Capture the cell that displays the provided text and extract its (X, Y) central coordinate. 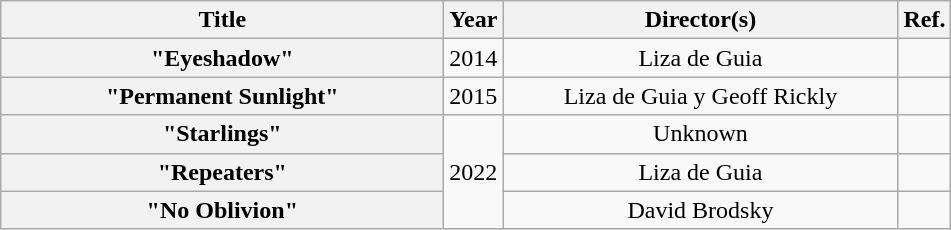
Unknown (700, 134)
"Eyeshadow" (222, 58)
Liza de Guia y Geoff Rickly (700, 96)
Director(s) (700, 20)
"Repeaters" (222, 172)
"No Oblivion" (222, 210)
2014 (474, 58)
David Brodsky (700, 210)
"Permanent Sunlight" (222, 96)
"Starlings" (222, 134)
2022 (474, 172)
Year (474, 20)
2015 (474, 96)
Ref. (924, 20)
Title (222, 20)
